Locate the cell with the specified text and output its [x, y] center coordinate. 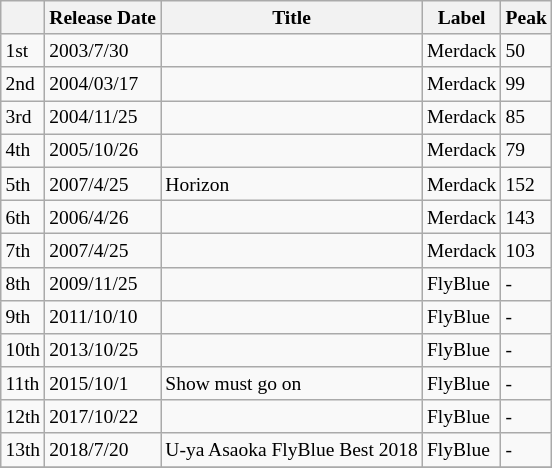
99 [526, 84]
143 [526, 216]
8th [23, 284]
152 [526, 184]
2011/10/10 [103, 316]
2004/03/17 [103, 84]
2nd [23, 84]
2009/11/25 [103, 284]
7th [23, 250]
2005/10/26 [103, 150]
9th [23, 316]
13th [23, 450]
2017/10/22 [103, 416]
Horizon [292, 184]
79 [526, 150]
2004/11/25 [103, 118]
2003/7/30 [103, 50]
11th [23, 384]
12th [23, 416]
103 [526, 250]
6th [23, 216]
Peak [526, 18]
3rd [23, 118]
Show must go on [292, 384]
Release Date [103, 18]
2006/4/26 [103, 216]
50 [526, 50]
Label [462, 18]
10th [23, 350]
Title [292, 18]
2013/10/25 [103, 350]
2015/10/1 [103, 384]
2018/7/20 [103, 450]
4th [23, 150]
1st [23, 50]
85 [526, 118]
5th [23, 184]
U-ya Asaoka FlyBlue Best 2018 [292, 450]
